Search for the cell housing the specified text and yield its [x, y] center coordinate. 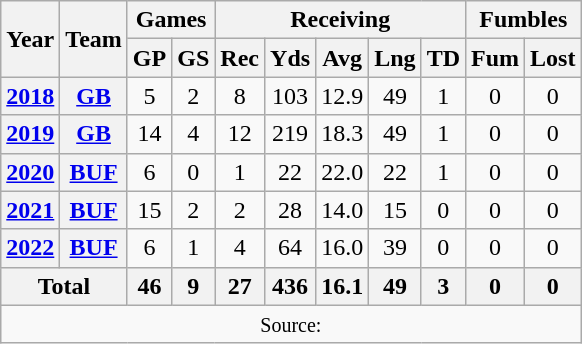
5 [149, 96]
TD [443, 58]
16.1 [342, 286]
39 [395, 248]
Fumbles [524, 20]
Fum [496, 58]
2018 [30, 96]
16.0 [342, 248]
Lost [553, 58]
14.0 [342, 210]
Total [64, 286]
27 [240, 286]
14 [149, 134]
28 [290, 210]
22.0 [342, 172]
2022 [30, 248]
GP [149, 58]
64 [290, 248]
Lng [395, 58]
436 [290, 286]
Games [170, 20]
18.3 [342, 134]
Team [94, 39]
219 [290, 134]
2021 [30, 210]
2020 [30, 172]
Receiving [340, 20]
8 [240, 96]
GS [194, 58]
9 [194, 286]
Yds [290, 58]
Year [30, 39]
3 [443, 286]
2019 [30, 134]
Rec [240, 58]
46 [149, 286]
Avg [342, 58]
12.9 [342, 96]
103 [290, 96]
Source: [291, 324]
12 [240, 134]
